Scan for the cell matching the given text and deliver its (x, y) coordinate at center. 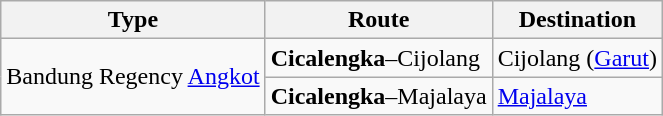
Type (133, 20)
Cijolang (Garut) (577, 58)
Majalaya (577, 96)
Cicalengka–Cijolang (378, 58)
Destination (577, 20)
Route (378, 20)
Bandung Regency Angkot (133, 77)
Cicalengka–Majalaya (378, 96)
